From the cell containing the given text, extract its center point as [X, Y] coordinate. 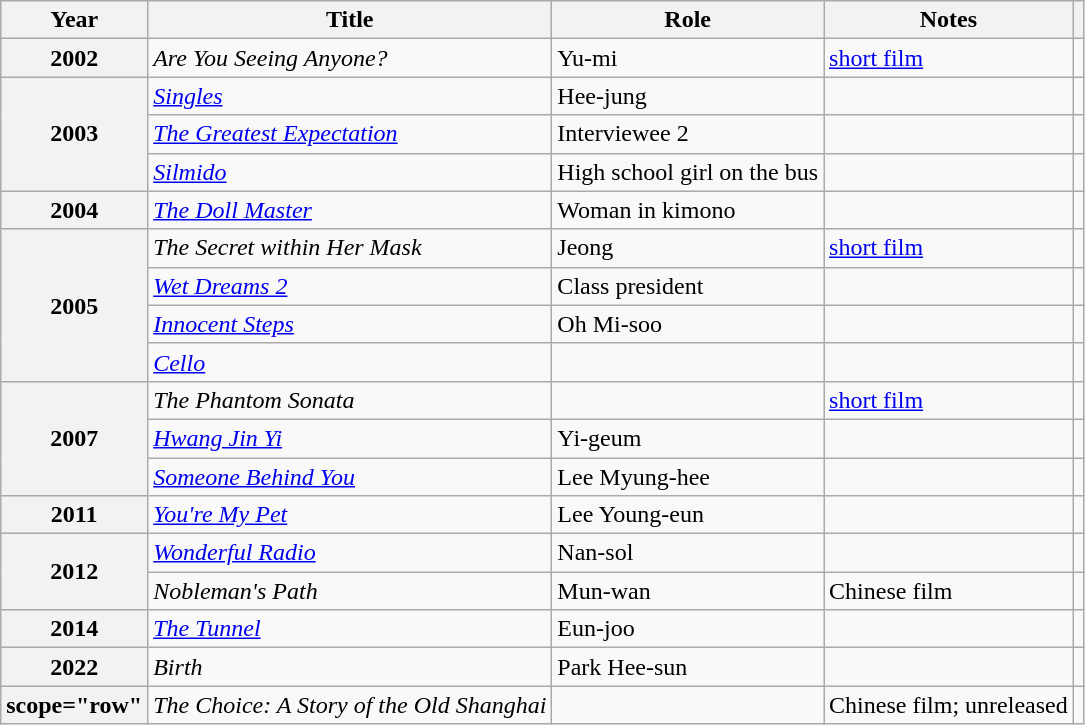
Park Hee-sun [688, 667]
Interviewee 2 [688, 134]
Title [350, 20]
The Doll Master [350, 210]
Cello [350, 362]
Eun-joo [688, 629]
Jeong [688, 248]
Nobleman's Path [350, 591]
Yi-geum [688, 438]
Singles [350, 96]
Woman in kimono [688, 210]
Hee-jung [688, 96]
Notes [949, 20]
Hwang Jin Yi [350, 438]
2002 [74, 58]
Nan-sol [688, 553]
2004 [74, 210]
Lee Young-eun [688, 515]
2011 [74, 515]
Year [74, 20]
Silmido [350, 172]
Class president [688, 286]
Are You Seeing Anyone? [350, 58]
2022 [74, 667]
The Choice: A Story of the Old Shanghai [350, 705]
Lee Myung-hee [688, 477]
2007 [74, 438]
You're My Pet [350, 515]
Role [688, 20]
2005 [74, 305]
The Greatest Expectation [350, 134]
Chinese film; unreleased [949, 705]
2014 [74, 629]
Chinese film [949, 591]
Innocent Steps [350, 324]
Mun-wan [688, 591]
High school girl on the bus [688, 172]
Wonderful Radio [350, 553]
The Secret within Her Mask [350, 248]
2012 [74, 572]
The Phantom Sonata [350, 400]
Birth [350, 667]
scope="row" [74, 705]
Wet Dreams 2 [350, 286]
Someone Behind You [350, 477]
The Tunnel [350, 629]
Oh Mi-soo [688, 324]
Yu-mi [688, 58]
2003 [74, 134]
